Scan for the cell matching the given text and deliver its [x, y] coordinate at center. 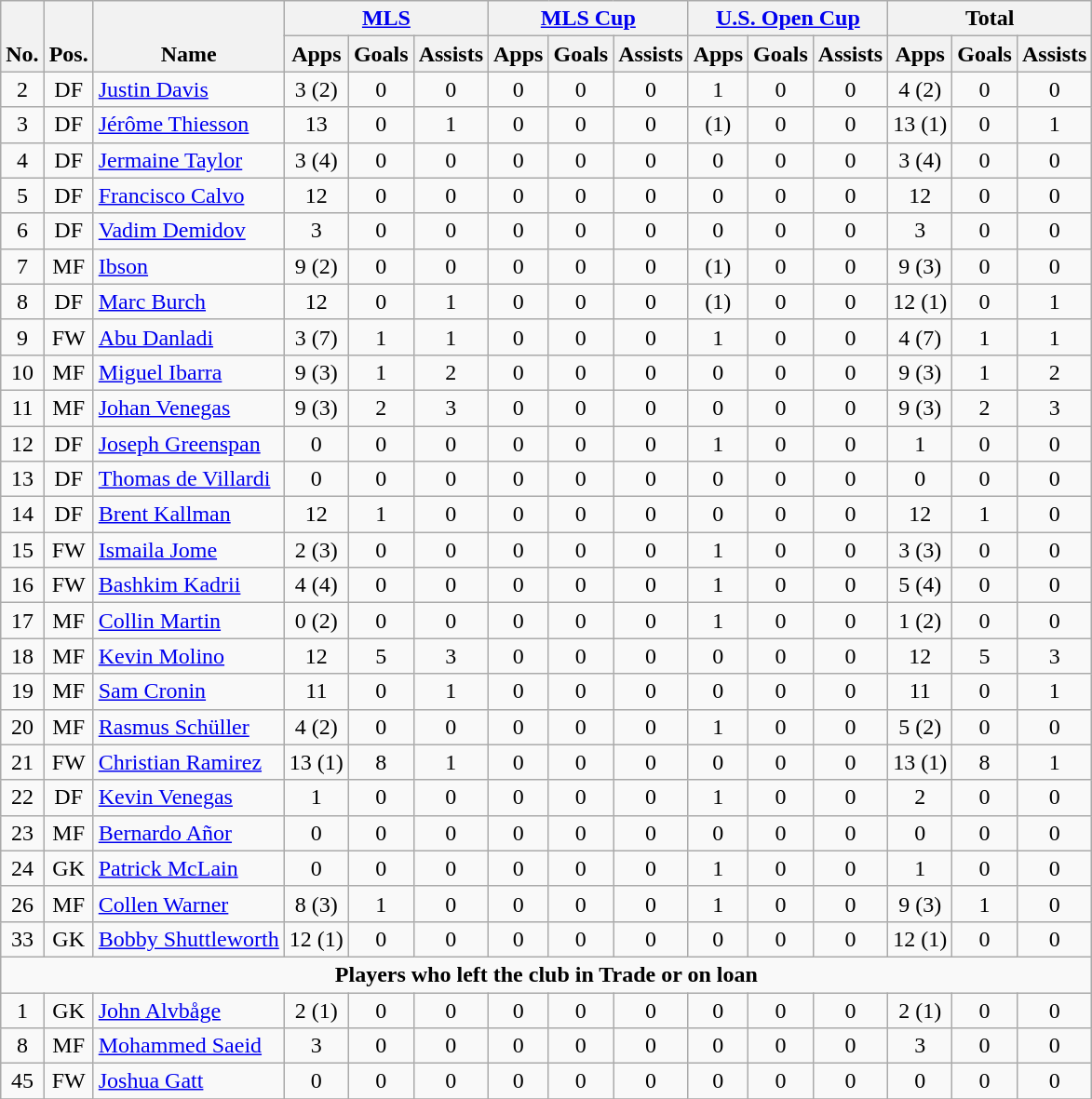
9 [22, 337]
18 [22, 656]
17 [22, 621]
7 [22, 266]
20 [22, 727]
2 (3) [317, 550]
U.S. Open Cup [788, 19]
Name [188, 36]
Johan Venegas [188, 408]
MLS Cup [588, 19]
45 [22, 1081]
0 (2) [317, 621]
Francisco Calvo [188, 195]
6 [22, 231]
4 (7) [920, 337]
John Alvbåge [188, 1010]
Mohammed Saeid [188, 1046]
5 (2) [920, 727]
Jermaine Taylor [188, 160]
26 [22, 904]
Sam Cronin [188, 691]
4 [22, 160]
3 (7) [317, 337]
Joseph Greenspan [188, 444]
19 [22, 691]
Patrick McLain [188, 868]
Marc Burch [188, 302]
4 (4) [317, 585]
Jérôme Thiesson [188, 125]
Bobby Shuttleworth [188, 939]
Rasmus Schüller [188, 727]
33 [22, 939]
23 [22, 833]
Ibson [188, 266]
3 (3) [920, 550]
Miguel Ibarra [188, 372]
Justin Davis [188, 89]
Kevin Venegas [188, 797]
Collin Martin [188, 621]
MLS [385, 19]
24 [22, 868]
Christian Ramirez [188, 762]
22 [22, 797]
3 (2) [317, 89]
21 [22, 762]
5 (4) [920, 585]
10 [22, 372]
Abu Danladi [188, 337]
Players who left the club in Trade or on loan [546, 974]
Total [991, 19]
Vadim Demidov [188, 231]
15 [22, 550]
1 (2) [920, 621]
Thomas de Villardi [188, 479]
14 [22, 515]
Kevin Molino [188, 656]
Pos. [69, 36]
Ismaila Jome [188, 550]
Collen Warner [188, 904]
Joshua Gatt [188, 1081]
Bernardo Añor [188, 833]
9 (2) [317, 266]
Brent Kallman [188, 515]
8 (3) [317, 904]
16 [22, 585]
Bashkim Kadrii [188, 585]
No. [22, 36]
